Pinpoint the cell where the given text exists, returning its [X, Y] midpoint coordinate. 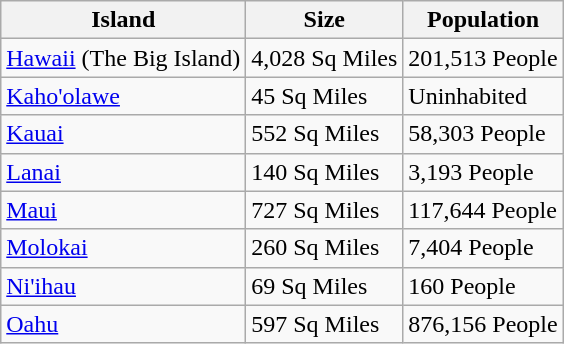
727 Sq Miles [324, 210]
69 Sq Miles [324, 286]
140 Sq Miles [324, 172]
201,513 People [483, 58]
Kauai [124, 134]
Maui [124, 210]
Lanai [124, 172]
Molokai [124, 248]
260 Sq Miles [324, 248]
Size [324, 20]
58,303 People [483, 134]
Hawaii (The Big Island) [124, 58]
3,193 People [483, 172]
4,028 Sq Miles [324, 58]
160 People [483, 286]
7,404 People [483, 248]
Uninhabited [483, 96]
45 Sq Miles [324, 96]
Island [124, 20]
Population [483, 20]
117,644 People [483, 210]
Ni'ihau [124, 286]
Kaho'olawe [124, 96]
876,156 People [483, 324]
597 Sq Miles [324, 324]
552 Sq Miles [324, 134]
Oahu [124, 324]
